Detect which cell encompasses the target text, then output its [X, Y] center coordinate. 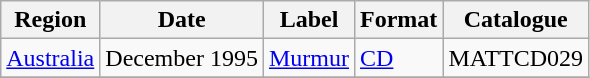
Format [399, 20]
Date [182, 20]
December 1995 [182, 58]
Catalogue [516, 20]
Murmur [308, 58]
Label [308, 20]
MATTCD029 [516, 58]
Australia [50, 58]
Region [50, 20]
CD [399, 58]
